Capture the cell that displays the provided text and extract its (x, y) central coordinate. 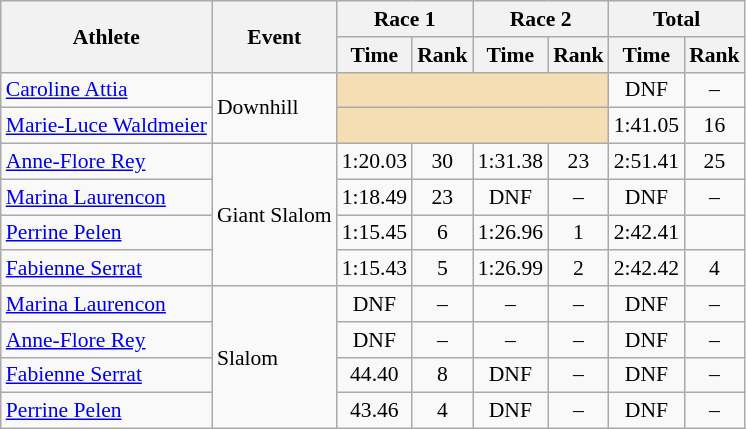
1:31.38 (510, 162)
Race 1 (405, 19)
5 (442, 269)
2:42.41 (646, 233)
Downhill (274, 108)
Event (274, 36)
16 (714, 126)
43.46 (374, 411)
2:42.42 (646, 269)
1:18.49 (374, 197)
Athlete (106, 36)
Race 2 (541, 19)
2 (578, 269)
1:26.96 (510, 233)
Caroline Attia (106, 90)
Slalom (274, 357)
25 (714, 162)
8 (442, 375)
Giant Slalom (274, 215)
Marie-Luce Waldmeier (106, 126)
6 (442, 233)
1:26.99 (510, 269)
1 (578, 233)
30 (442, 162)
1:15.45 (374, 233)
1:20.03 (374, 162)
1:41.05 (646, 126)
44.40 (374, 375)
Total (677, 19)
2:51.41 (646, 162)
1:15.43 (374, 269)
